Find where the given text appears and provide that cell's center as [X, Y] coordinate. 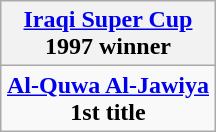
Iraqi Super Cup1997 winner [108, 34]
Al-Quwa Al-Jawiya1st title [108, 98]
